Identify which cell holds the provided text, then report its (x, y) central coordinate. 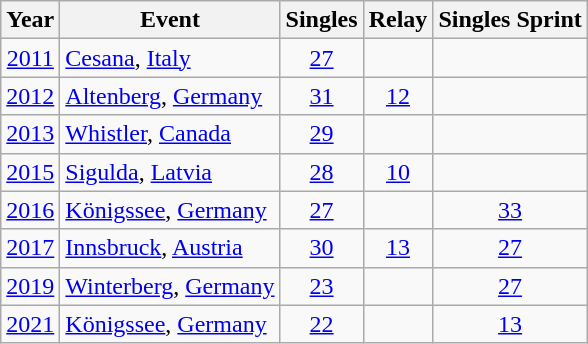
33 (510, 210)
Event (170, 20)
31 (322, 96)
30 (322, 248)
Singles Sprint (510, 20)
Sigulda, Latvia (170, 172)
2021 (30, 324)
28 (322, 172)
2013 (30, 134)
Whistler, Canada (170, 134)
Altenberg, Germany (170, 96)
2012 (30, 96)
22 (322, 324)
2015 (30, 172)
29 (322, 134)
23 (322, 286)
Year (30, 20)
Cesana, Italy (170, 58)
10 (398, 172)
Singles (322, 20)
Relay (398, 20)
12 (398, 96)
Innsbruck, Austria (170, 248)
2011 (30, 58)
2016 (30, 210)
2017 (30, 248)
Winterberg, Germany (170, 286)
2019 (30, 286)
